For the text-containing cell, return its midpoint in [x, y] coordinate format. 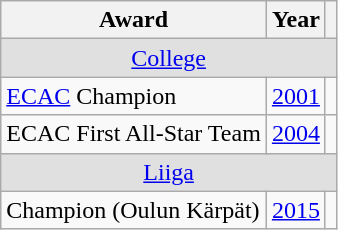
ECAC Champion [134, 96]
2004 [296, 134]
Liiga [169, 172]
Champion (Oulun Kärpät) [134, 210]
2001 [296, 96]
ECAC First All-Star Team [134, 134]
2015 [296, 210]
Year [296, 20]
Award [134, 20]
College [169, 58]
